From the cell containing the given text, extract its center point as (X, Y) coordinate. 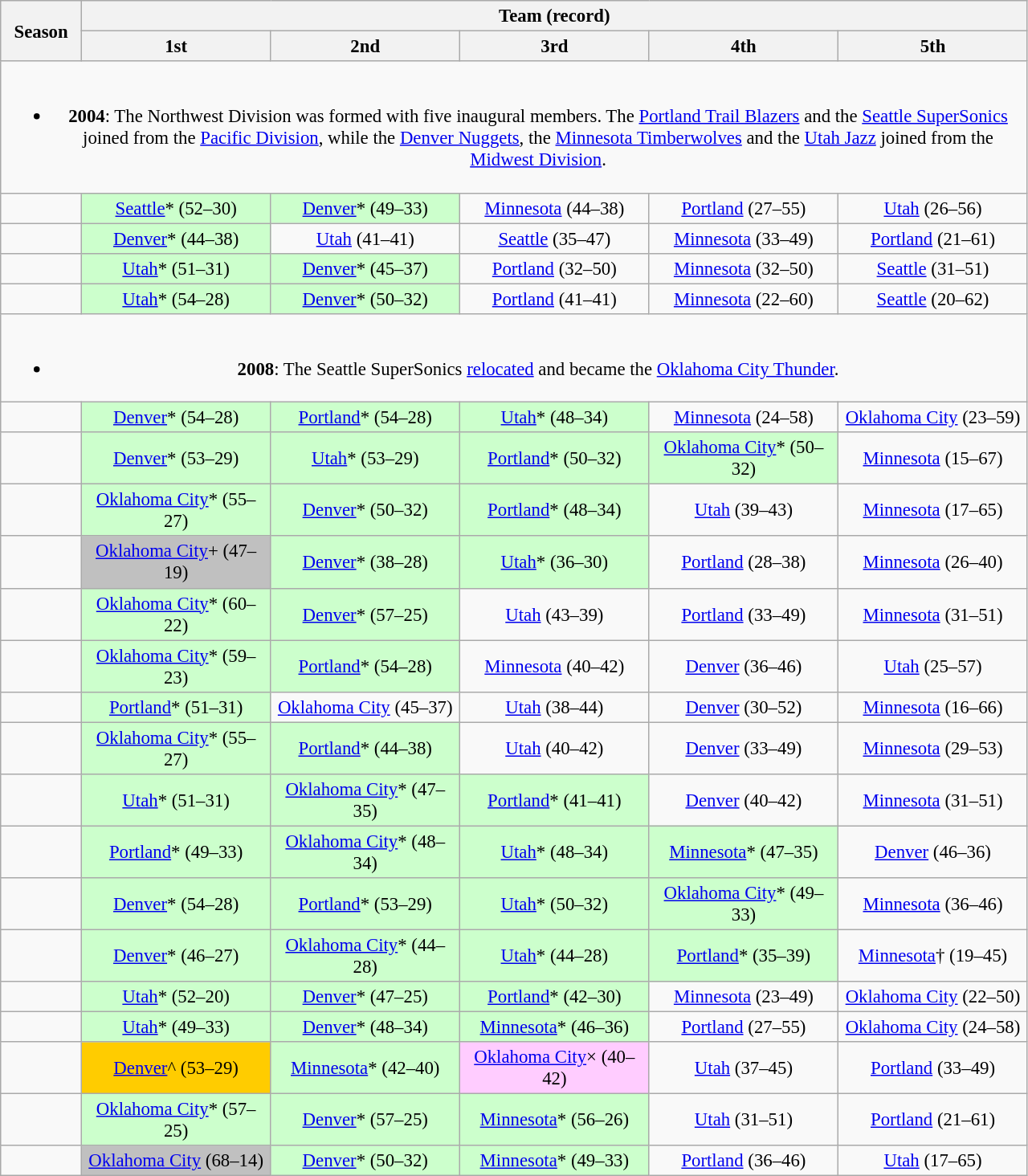
Denver (33–49) (744, 749)
Minnesota (44–38) (555, 208)
Oklahoma City* (59–23) (176, 667)
Oklahoma City* (47–35) (365, 800)
Portland* (41–41) (555, 800)
Oklahoma City (23–59) (933, 418)
Minnesota (40–42) (555, 667)
Denver* (53–29) (176, 458)
Denver* (47–25) (365, 997)
Minnesota (24–58) (744, 418)
Team (record) (554, 16)
Minnesota (15–67) (933, 458)
Utah (25–57) (933, 667)
Season (42, 31)
Portland* (44–38) (365, 749)
Seattle (20–62) (933, 299)
Denver* (38–28) (365, 562)
Seattle (35–47) (555, 239)
Utah* (50–32) (555, 904)
Denver* (45–37) (365, 268)
Oklahoma City* (48–34) (365, 851)
Minnesota (29–53) (933, 749)
Oklahoma City× (40–42) (555, 1068)
Minnesota (16–66) (933, 707)
Denver* (48–34) (365, 1027)
Oklahoma City* (49–33) (744, 904)
Denver* (44–38) (176, 239)
Denver (36–46) (744, 667)
Portland* (42–30) (555, 997)
Oklahoma City* (44–28) (365, 956)
Portland (41–41) (555, 299)
Utah (31–51) (744, 1120)
Oklahoma City* (57–25) (176, 1120)
Utah* (49–33) (176, 1027)
Minnesota* (42–40) (365, 1068)
Portland* (35–39) (744, 956)
Utah* (53–29) (365, 458)
2008: The Seattle SuperSonics relocated and became the Oklahoma City Thunder. (514, 358)
Minnesota* (56–26) (555, 1120)
Utah (40–42) (555, 749)
Oklahoma City (68–14) (176, 1161)
2nd (365, 47)
Seattle (31–51) (933, 268)
3rd (555, 47)
Minnesota (23–49) (744, 997)
Minnesota (36–46) (933, 904)
Minnesota (22–60) (744, 299)
Utah* (52–20) (176, 997)
Portland* (49–33) (176, 851)
Utah* (54–28) (176, 299)
Oklahoma City (45–37) (365, 707)
Utah (39–43) (744, 511)
Utah* (36–30) (555, 562)
Minnesota (17–65) (933, 511)
1st (176, 47)
Denver^ (53–29) (176, 1068)
Oklahoma City+ (47–19) (176, 562)
Portland* (51–31) (176, 707)
Minnesota* (49–33) (555, 1161)
5th (933, 47)
Minnesota* (46–36) (555, 1027)
Denver (46–36) (933, 851)
Portland* (53–29) (365, 904)
Denver (30–52) (744, 707)
Oklahoma City* (50–32) (744, 458)
Utah (17–65) (933, 1161)
Oklahoma City* (60–22) (176, 614)
Denver (40–42) (744, 800)
Portland* (48–34) (555, 511)
Utah* (44–28) (555, 956)
Denver* (49–33) (365, 208)
Portland (36–46) (744, 1161)
4th (744, 47)
Minnesota* (47–35) (744, 851)
Utah (41–41) (365, 239)
Denver* (46–27) (176, 956)
Utah (38–44) (555, 707)
Minnesota (32–50) (744, 268)
Minnesota (26–40) (933, 562)
Portland (32–50) (555, 268)
Utah (37–45) (744, 1068)
Minnesota (33–49) (744, 239)
Utah (26–56) (933, 208)
Oklahoma City (24–58) (933, 1027)
Seattle* (52–30) (176, 208)
Portland* (50–32) (555, 458)
Minnesota† (19–45) (933, 956)
Oklahoma City (22–50) (933, 997)
Utah (43–39) (555, 614)
Portland (28–38) (744, 562)
